Extract the (x, y) coordinate from the center of the cell holding the provided text.  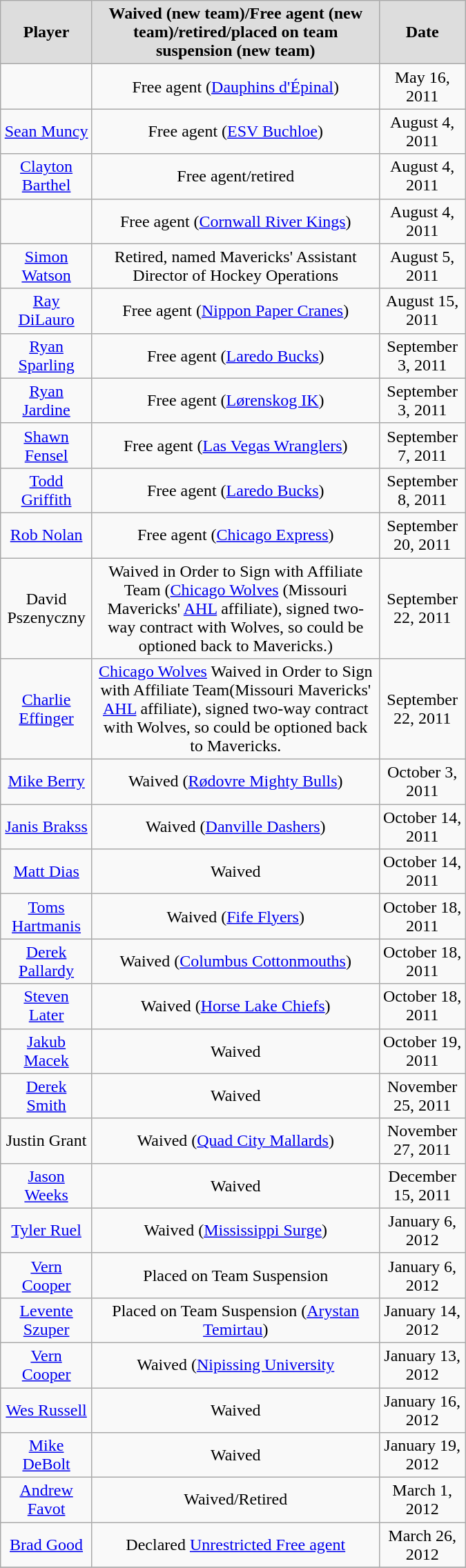
October 19, 2011 (423, 1051)
Free agent (ESV Buchloe) (235, 131)
Free agent (Las Vegas Wranglers) (235, 446)
Date (423, 32)
January 13, 2012 (423, 1364)
January 19, 2012 (423, 1456)
December 15, 2011 (423, 1185)
Waived (Columbus Cottonmouths) (235, 962)
August 15, 2011 (423, 310)
September 8, 2011 (423, 490)
Derek Pallardy (47, 962)
Free agent (Nippon Paper Cranes) (235, 310)
Ray DiLauro (47, 310)
Mike Berry (47, 782)
Andrew Favot (47, 1500)
Free agent/retired (235, 177)
Tyler Ruel (47, 1231)
Waived (Fife Flyers) (235, 916)
Waived (Nipissing University (235, 1364)
Placed on Team Suspension (Arystan Temirtau) (235, 1320)
Simon Watson (47, 266)
January 14, 2012 (423, 1320)
Charlie Effinger (47, 709)
Free agent (Chicago Express) (235, 535)
Ryan Jardine (47, 400)
Waived (new team)/Free agent (new team)/retired/placed on team suspension (new team) (235, 32)
Rob Nolan (47, 535)
Waived (Quad City Mallards) (235, 1141)
Retired, named Mavericks' Assistant Director of Hockey Operations (235, 266)
Mike DeBolt (47, 1456)
Waived (Mississippi Surge) (235, 1231)
David Pszenyczny (47, 608)
Clayton Barthel (47, 177)
September 20, 2011 (423, 535)
Steven Later (47, 1006)
Ryan Sparling (47, 356)
Levente Szuper (47, 1320)
January 16, 2012 (423, 1410)
Waived/Retired (235, 1500)
Player (47, 32)
March 1, 2012 (423, 1500)
Wes Russell (47, 1410)
Waived (Horse Lake Chiefs) (235, 1006)
Toms Hartmanis (47, 916)
Derek Smith (47, 1095)
Free agent (Cornwall River Kings) (235, 221)
October 3, 2011 (423, 782)
September 7, 2011 (423, 446)
Justin Grant (47, 1141)
Jakub Macek (47, 1051)
Jason Weeks (47, 1185)
Shawn Fensel (47, 446)
Free agent (Lørenskog IK) (235, 400)
August 5, 2011 (423, 266)
Waived (Rødovre Mighty Bulls) (235, 782)
Declared Unrestricted Free agent (235, 1545)
Janis Brakss (47, 826)
March 26, 2012 (423, 1545)
May 16, 2011 (423, 87)
Todd Griffith (47, 490)
Matt Dias (47, 872)
November 25, 2011 (423, 1095)
Brad Good (47, 1545)
Waived (Danville Dashers) (235, 826)
November 27, 2011 (423, 1141)
Sean Muncy (47, 131)
Placed on Team Suspension (235, 1275)
Free agent (Dauphins d'Épinal) (235, 87)
